Output the [x, y] coordinate of the center of the cell containing the given text.  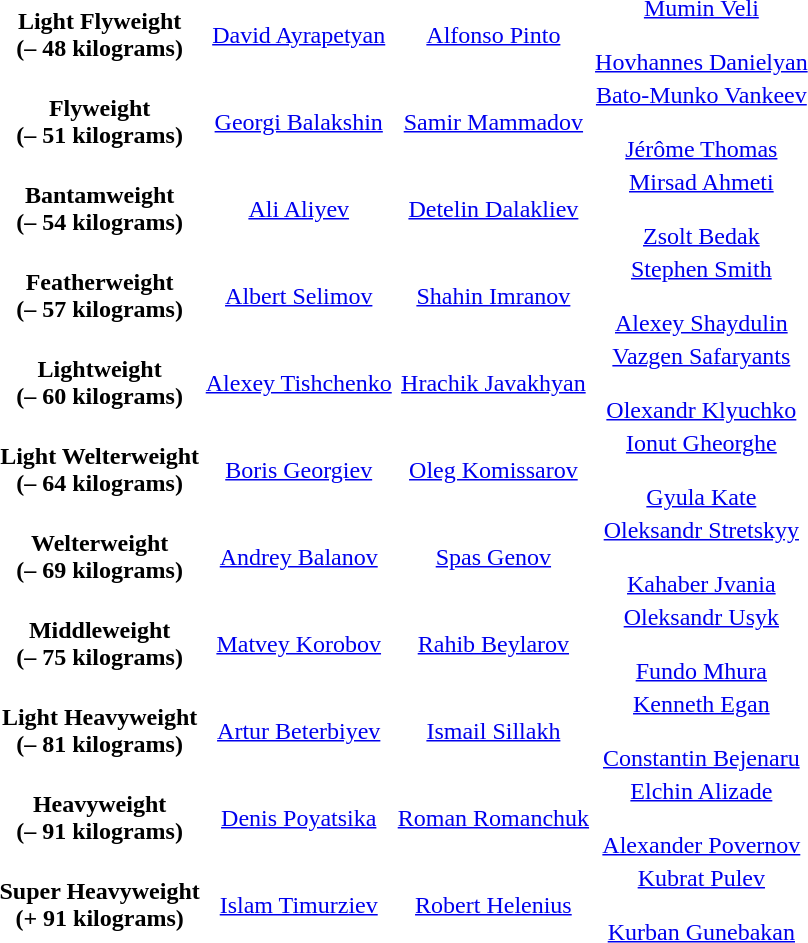
Rahib Beylarov [493, 644]
Hrachik Javakhyan [493, 383]
Andrey Balanov [298, 557]
Boris Georgiev [298, 470]
Detelin Dalakliev [493, 209]
Spas Genov [493, 557]
Roman Romanchuk [493, 818]
Ismail Sillakh [493, 731]
Albert Selimov [298, 296]
Denis Poyatsika [298, 818]
Artur Beterbiyev [298, 731]
Ali Aliyev [298, 209]
Alexey Tishchenko [298, 383]
Matvey Korobov [298, 644]
Samir Mammadov [493, 122]
Shahin Imranov [493, 296]
Georgi Balakshin [298, 122]
Oleg Komissarov [493, 470]
